For the text-containing cell, return its midpoint in [X, Y] coordinate format. 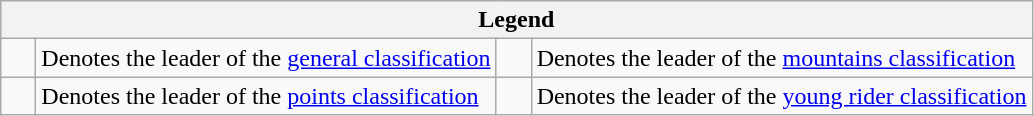
Legend [516, 20]
Denotes the leader of the mountains classification [782, 58]
Denotes the leader of the points classification [266, 96]
Denotes the leader of the young rider classification [782, 96]
Denotes the leader of the general classification [266, 58]
